Extract the [X, Y] coordinate from the center of the cell holding the provided text.  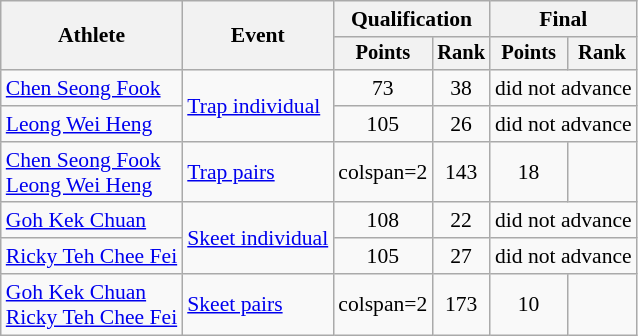
Athlete [92, 36]
108 [382, 221]
27 [461, 256]
73 [382, 88]
38 [461, 88]
10 [528, 304]
18 [528, 172]
22 [461, 221]
Goh Kek Chuan [92, 221]
26 [461, 124]
Goh Kek ChuanRicky Teh Chee Fei [92, 304]
Chen Seong Fook [92, 88]
Skeet pairs [258, 304]
Skeet individual [258, 238]
Leong Wei Heng [92, 124]
Event [258, 36]
Trap individual [258, 106]
Trap pairs [258, 172]
143 [461, 172]
Ricky Teh Chee Fei [92, 256]
Chen Seong FookLeong Wei Heng [92, 172]
Final [564, 19]
173 [461, 304]
Qualification [412, 19]
